Return (X, Y) of the center of cell containing provided text 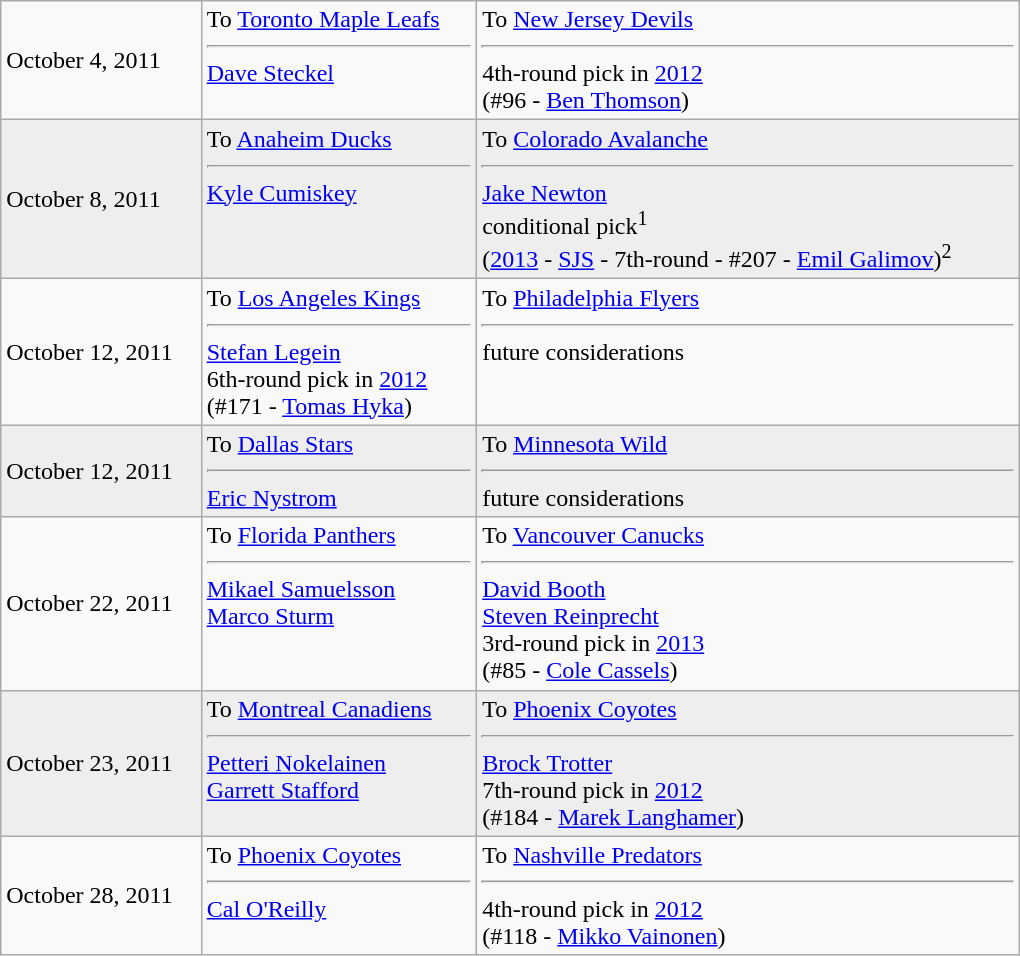
October 28, 2011 (101, 896)
October 4, 2011 (101, 60)
To Nashville Predators4th-round pick in 2012(#118 - Mikko Vainonen) (748, 896)
To Montreal CanadiensPetteri NokelainenGarrett Stafford (338, 763)
To Minnesota Wildfuture considerations (748, 471)
To Philadelphia Flyersfuture considerations (748, 352)
To Phoenix CoyotesBrock Trotter7th-round pick in 2012(#184 - Marek Langhamer) (748, 763)
To New Jersey Devils4th-round pick in 2012(#96 - Ben Thomson) (748, 60)
October 22, 2011 (101, 604)
October 8, 2011 (101, 200)
To Toronto Maple LeafsDave Steckel (338, 60)
To Colorado AvalancheJake Newtonconditional pick1(2013 - SJS - 7th-round - #207 - Emil Galimov)2 (748, 200)
To Dallas StarsEric Nystrom (338, 471)
To Phoenix CoyotesCal O'Reilly (338, 896)
To Los Angeles KingsStefan Legein 6th-round pick in 2012(#171 - Tomas Hyka) (338, 352)
To Florida PanthersMikael SamuelssonMarco Sturm (338, 604)
To Vancouver CanucksDavid BoothSteven Reinprecht3rd-round pick in 2013(#85 - Cole Cassels) (748, 604)
October 23, 2011 (101, 763)
To Anaheim DucksKyle Cumiskey (338, 200)
